Output the [X, Y] coordinate of the center of the cell containing the given text.  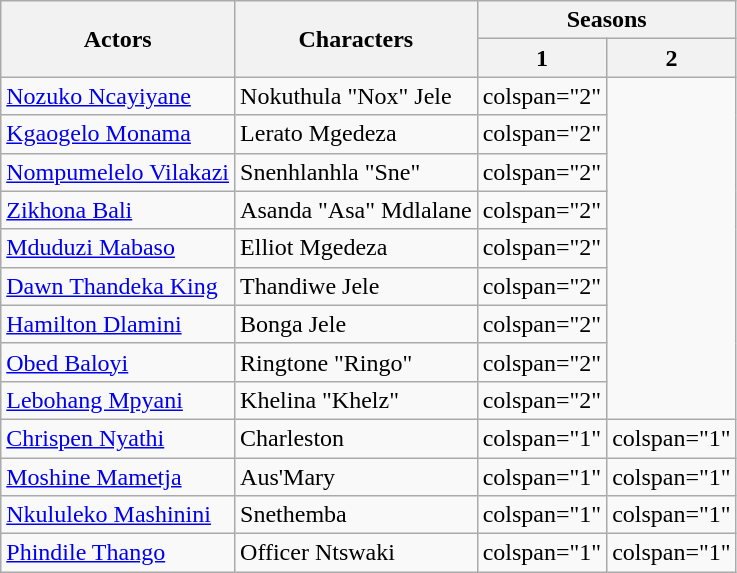
Kgaogelo Monama [118, 134]
Snenhlanhla "Sne" [356, 172]
Officer Ntswaki [356, 553]
Asanda "Asa" Mdlalane [356, 210]
Phindile Thango [118, 553]
Nokuthula "Nox" Jele [356, 96]
Moshine Mametja [118, 477]
Hamilton Dlamini [118, 324]
Ringtone "Ringo" [356, 362]
Obed Baloyi [118, 362]
Dawn Thandeka King [118, 286]
2 [672, 58]
Aus'Mary [356, 477]
Thandiwe Jele [356, 286]
Lebohang Mpyani [118, 400]
Seasons [606, 20]
Zikhona Bali [118, 210]
Nozuko Ncayiyane [118, 96]
Mduduzi Mabaso [118, 248]
Actors [118, 39]
Nkululeko Mashinini [118, 515]
1 [542, 58]
Khelina "Khelz" [356, 400]
Characters [356, 39]
Elliot Mgedeza [356, 248]
Bonga Jele [356, 324]
Chrispen Nyathi [118, 438]
Snethemba [356, 515]
Nompumelelo Vilakazi [118, 172]
Lerato Mgedeza [356, 134]
Charleston [356, 438]
